Detect which cell encompasses the target text, then output its [x, y] center coordinate. 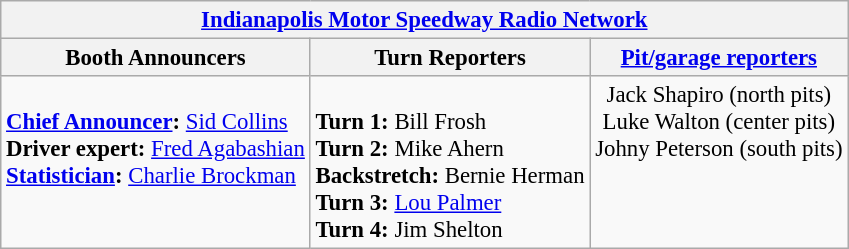
Chief Announcer: Sid Collins Driver expert: Fred Agabashian Statistician: Charlie Brockman [156, 162]
Turn Reporters [450, 58]
Booth Announcers [156, 58]
Turn 1: Bill Frosh Turn 2: Mike Ahern Backstretch: Bernie Herman Turn 3: Lou Palmer Turn 4: Jim Shelton [450, 162]
Indianapolis Motor Speedway Radio Network [424, 20]
Jack Shapiro (north pits)Luke Walton (center pits)Johny Peterson (south pits) [719, 162]
Pit/garage reporters [719, 58]
